Find where the given text appears and provide that cell's center as (X, Y) coordinate. 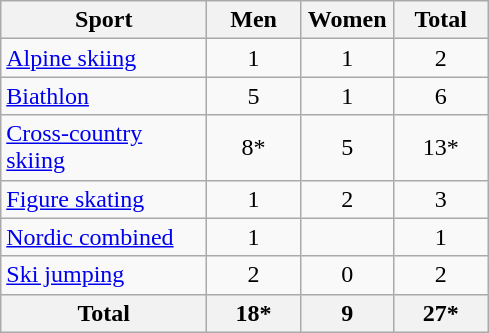
Sport (104, 20)
Alpine skiing (104, 58)
Ski jumping (104, 275)
Men (254, 20)
13* (441, 148)
18* (254, 313)
Cross-country skiing (104, 148)
3 (441, 199)
Women (347, 20)
8* (254, 148)
0 (347, 275)
Figure skating (104, 199)
Nordic combined (104, 237)
6 (441, 96)
9 (347, 313)
27* (441, 313)
Biathlon (104, 96)
